Locate the cell with the specified text and output its (X, Y) center coordinate. 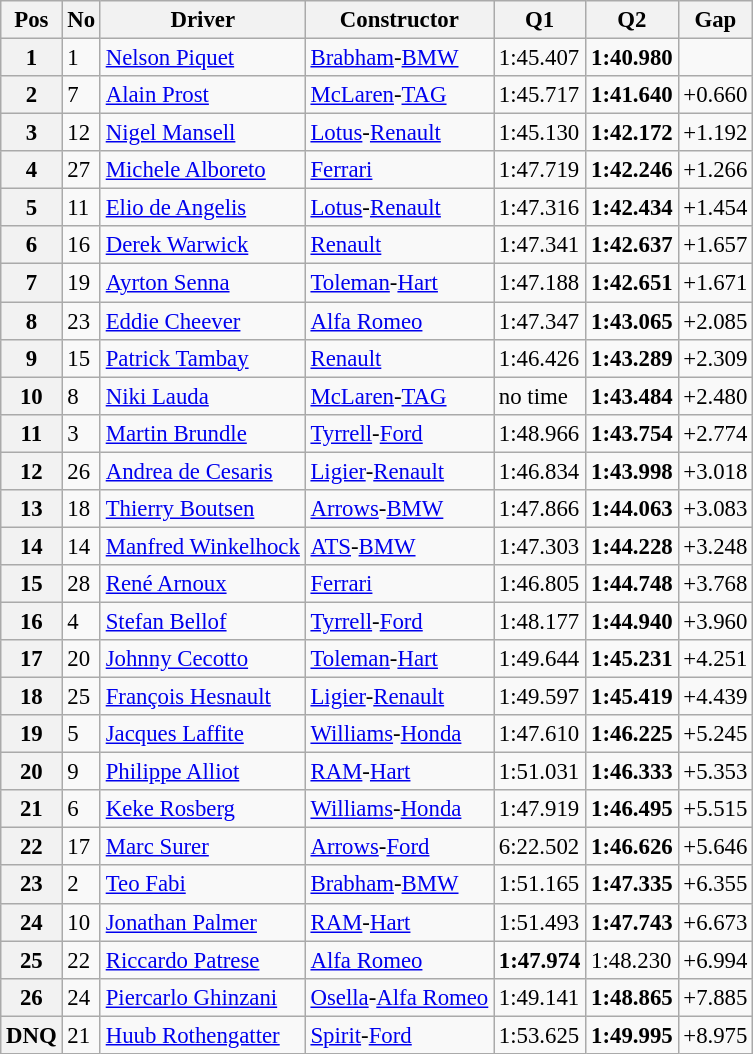
+2.085 (716, 321)
1:47.347 (540, 321)
Alain Prost (202, 95)
1:41.640 (632, 95)
Q1 (540, 20)
1:43.065 (632, 321)
DNQ (32, 1035)
Riccardo Patrese (202, 960)
1:47.743 (632, 922)
1:43.484 (632, 396)
1:44.063 (632, 509)
1:45.130 (540, 133)
+4.251 (716, 659)
Johnny Cecotto (202, 659)
1:47.335 (632, 885)
1:49.995 (632, 1035)
Derek Warwick (202, 245)
1:46.495 (632, 809)
Jacques Laffite (202, 734)
13 (32, 509)
1:43.998 (632, 471)
1:45.717 (540, 95)
Nigel Mansell (202, 133)
1:42.637 (632, 245)
Marc Surer (202, 847)
1:48.177 (540, 621)
+1.192 (716, 133)
+6.673 (716, 922)
+6.994 (716, 960)
Thierry Boutsen (202, 509)
Spirit-Ford (399, 1035)
1:48.865 (632, 997)
Gap (716, 20)
Niki Lauda (202, 396)
1:46.333 (632, 772)
1:43.754 (632, 433)
Piercarlo Ghinzani (202, 997)
Nelson Piquet (202, 58)
Michele Alboreto (202, 170)
6:22.502 (540, 847)
1:44.228 (632, 546)
Patrick Tambay (202, 358)
28 (81, 584)
1:47.719 (540, 170)
+7.885 (716, 997)
Manfred Winkelhock (202, 546)
27 (81, 170)
Teo Fabi (202, 885)
+2.309 (716, 358)
+3.083 (716, 509)
1:43.289 (632, 358)
+4.439 (716, 697)
+5.515 (716, 809)
1:47.866 (540, 509)
Osella-Alfa Romeo (399, 997)
1:42.434 (632, 208)
Stefan Bellof (202, 621)
Pos (32, 20)
1:42.172 (632, 133)
Martin Brundle (202, 433)
+1.657 (716, 245)
1:47.188 (540, 283)
1:42.651 (632, 283)
+3.960 (716, 621)
1:45.419 (632, 697)
1:47.316 (540, 208)
Arrows-BMW (399, 509)
+3.018 (716, 471)
+2.480 (716, 396)
+5.646 (716, 847)
1:46.426 (540, 358)
ATS-BMW (399, 546)
1:48.230 (632, 960)
1:51.493 (540, 922)
1:47.303 (540, 546)
Andrea de Cesaris (202, 471)
François Hesnault (202, 697)
Ayrton Senna (202, 283)
+5.245 (716, 734)
1:49.141 (540, 997)
Huub Rothengatter (202, 1035)
No (81, 20)
+0.660 (716, 95)
1:47.974 (540, 960)
1:53.625 (540, 1035)
+3.768 (716, 584)
+1.266 (716, 170)
1:46.805 (540, 584)
Philippe Alliot (202, 772)
1:51.165 (540, 885)
Jonathan Palmer (202, 922)
1:44.940 (632, 621)
no time (540, 396)
+5.353 (716, 772)
1:49.597 (540, 697)
Driver (202, 20)
1:49.644 (540, 659)
1:44.748 (632, 584)
1:40.980 (632, 58)
Eddie Cheever (202, 321)
+1.454 (716, 208)
Q2 (632, 20)
Arrows-Ford (399, 847)
Elio de Angelis (202, 208)
René Arnoux (202, 584)
1:46.626 (632, 847)
1:45.407 (540, 58)
+8.975 (716, 1035)
+3.248 (716, 546)
1:42.246 (632, 170)
Constructor (399, 20)
1:51.031 (540, 772)
1:46.834 (540, 471)
+2.774 (716, 433)
+1.671 (716, 283)
1:48.966 (540, 433)
1:47.610 (540, 734)
+6.355 (716, 885)
1:47.919 (540, 809)
1:47.341 (540, 245)
1:46.225 (632, 734)
Keke Rosberg (202, 809)
1:45.231 (632, 659)
